Identify which cell holds the provided text, then report its (X, Y) central coordinate. 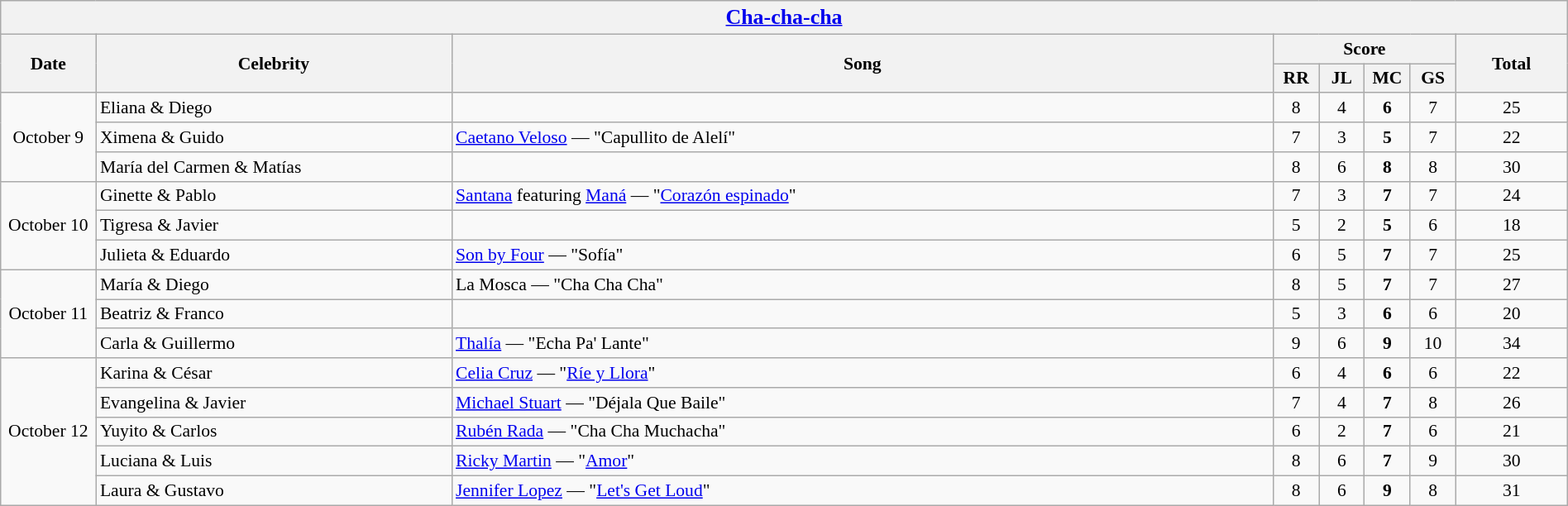
Ximena & Guido (274, 137)
Tigresa & Javier (274, 226)
Date (48, 63)
Eliana & Diego (274, 108)
Beatriz & Franco (274, 314)
21 (1512, 432)
Santana featuring Maná — "Corazón espinado" (863, 196)
La Mosca — "Cha Cha Cha" (863, 284)
20 (1512, 314)
Rubén Rada — "Cha Cha Muchacha" (863, 432)
María del Carmen & Matías (274, 167)
Evangelina & Javier (274, 403)
31 (1512, 491)
Luciana & Luis (274, 461)
Cha-cha-cha (784, 17)
Carla & Guillermo (274, 344)
October 11 (48, 314)
27 (1512, 284)
34 (1512, 344)
Jennifer Lopez — "Let's Get Loud" (863, 491)
26 (1512, 403)
RR (1297, 79)
Celebrity (274, 63)
Song (863, 63)
October 9 (48, 137)
18 (1512, 226)
Caetano Veloso — "Capullito de Alelí" (863, 137)
10 (1432, 344)
October 10 (48, 225)
October 12 (48, 432)
Laura & Gustavo (274, 491)
24 (1512, 196)
Ginette & Pablo (274, 196)
Thalía — "Echa Pa' Lante" (863, 344)
Yuyito & Carlos (274, 432)
JL (1341, 79)
Ricky Martin — "Amor" (863, 461)
Julieta & Eduardo (274, 255)
Karina & César (274, 373)
GS (1432, 79)
María & Diego (274, 284)
MC (1388, 79)
Michael Stuart — "Déjala Que Baile" (863, 403)
Celia Cruz — "Ríe y Llora" (863, 373)
Total (1512, 63)
Son by Four — "Sofía" (863, 255)
Score (1365, 49)
